Provide the [X, Y] coordinate of the cell's center where the given text is located.  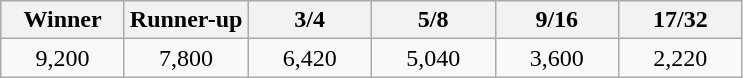
9,200 [63, 58]
3,600 [557, 58]
5,040 [433, 58]
5/8 [433, 20]
9/16 [557, 20]
2,220 [681, 58]
7,800 [186, 58]
Winner [63, 20]
6,420 [310, 58]
17/32 [681, 20]
3/4 [310, 20]
Runner-up [186, 20]
